Scan for the cell matching the given text and deliver its (x, y) coordinate at center. 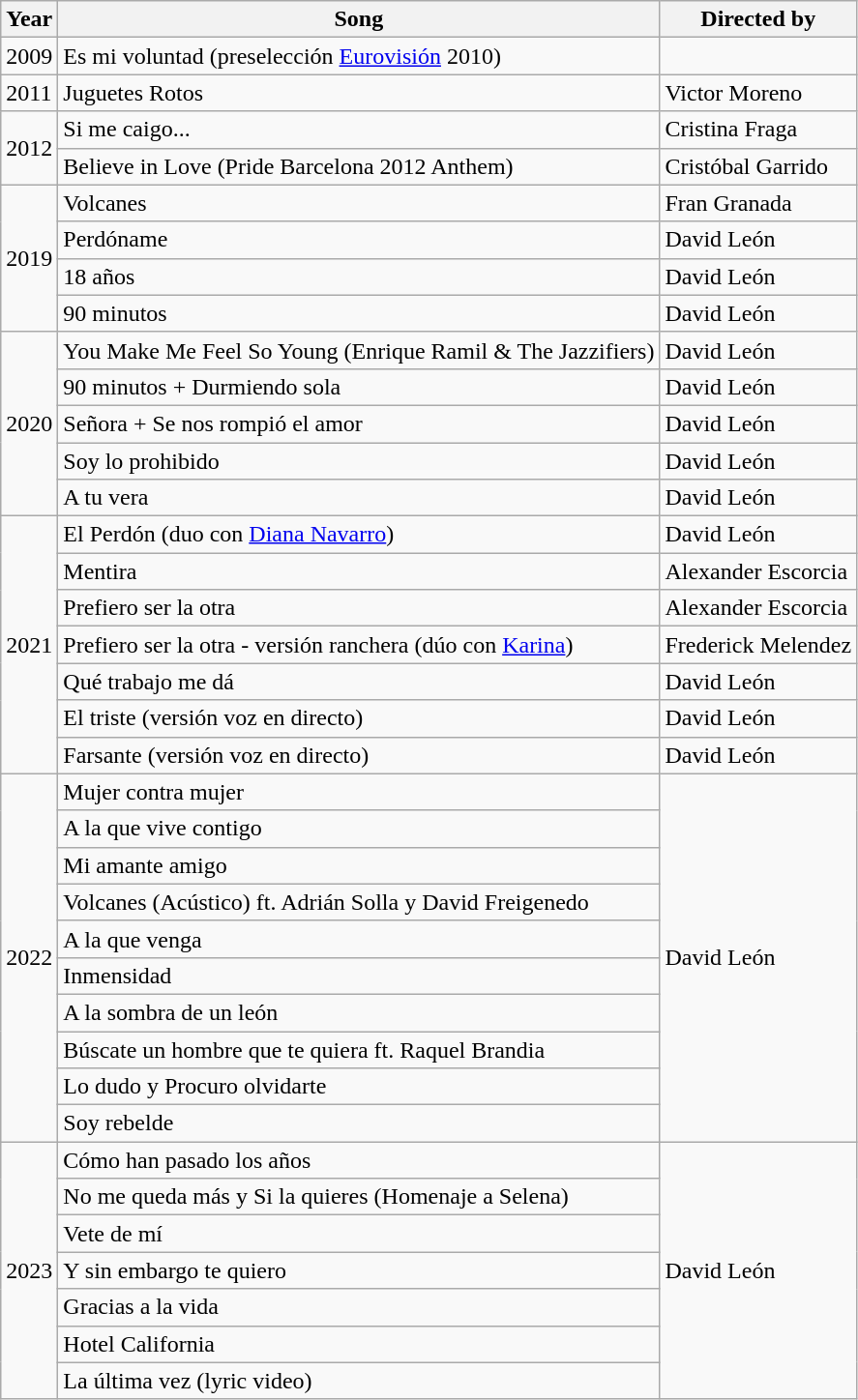
2011 (29, 93)
La última vez (lyric video) (359, 1381)
Gracias a la vida (359, 1307)
No me queda más y Si la quieres (Homenaje a Selena) (359, 1197)
Búscate un hombre que te quiera ft. Raquel Brandia (359, 1049)
Frederick Melendez (758, 645)
Volcanes (Acústico) ft. Adrián Solla y David Freigenedo (359, 902)
Farsante (versión voz en directo) (359, 755)
Lo dudo y Procuro olvidarte (359, 1087)
Mentira (359, 571)
Mi amante amigo (359, 865)
A la sombra de un león (359, 1012)
Mujer contra mujer (359, 792)
Perdóname (359, 240)
Cristina Fraga (758, 130)
Señora + Se nos rompió el amor (359, 423)
90 minutos + Durmiendo sola (359, 387)
A la que venga (359, 939)
Soy lo prohibido (359, 461)
2021 (29, 645)
Song (359, 19)
Fran Granada (758, 203)
A la que vive contigo (359, 829)
2023 (29, 1270)
Vete de mí (359, 1234)
Hotel California (359, 1344)
Soy rebelde (359, 1123)
2012 (29, 148)
18 años (359, 277)
El Perdón (duo con Diana Navarro) (359, 535)
Prefiero ser la otra - versión ranchera (dúo con Karina) (359, 645)
You Make Me Feel So Young (Enrique Ramil & The Jazzifiers) (359, 350)
Directed by (758, 19)
Cristóbal Garrido (758, 166)
Qué trabajo me dá (359, 682)
El triste (versión voz en directo) (359, 718)
2022 (29, 957)
90 minutos (359, 313)
2019 (29, 258)
2020 (29, 423)
2009 (29, 56)
Juguetes Rotos (359, 93)
Believe in Love (Pride Barcelona 2012 Anthem) (359, 166)
Si me caigo... (359, 130)
Y sin embargo te quiero (359, 1270)
A tu vera (359, 498)
Prefiero ser la otra (359, 608)
Year (29, 19)
Volcanes (359, 203)
Victor Moreno (758, 93)
Inmensidad (359, 976)
Cómo han pasado los años (359, 1160)
Es mi voluntad (preselección Eurovisión 2010) (359, 56)
